For the text-containing cell, return its midpoint in [x, y] coordinate format. 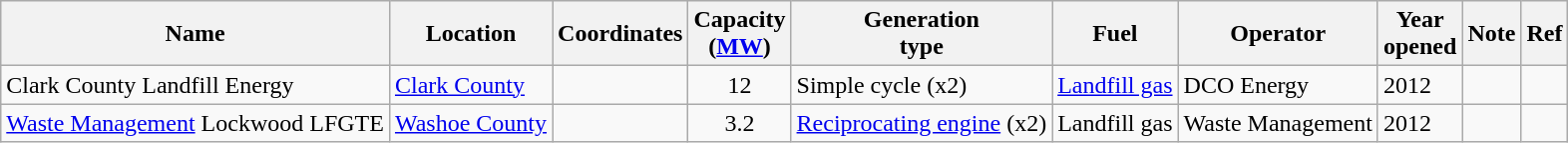
Coordinates [620, 34]
Waste Management [1278, 123]
Capacity(MW) [740, 34]
Fuel [1115, 34]
Generationtype [922, 34]
Clark County [471, 85]
Ref [1544, 34]
Location [471, 34]
DCO Energy [1278, 85]
Operator [1278, 34]
Waste Management Lockwood LFGTE [196, 123]
3.2 [740, 123]
Washoe County [471, 123]
Simple cycle (x2) [922, 85]
Reciprocating engine (x2) [922, 123]
Note [1492, 34]
12 [740, 85]
Name [196, 34]
Clark County Landfill Energy [196, 85]
Yearopened [1419, 34]
